Return the [x, y] coordinate for the center point of the cell that contains the specified text.  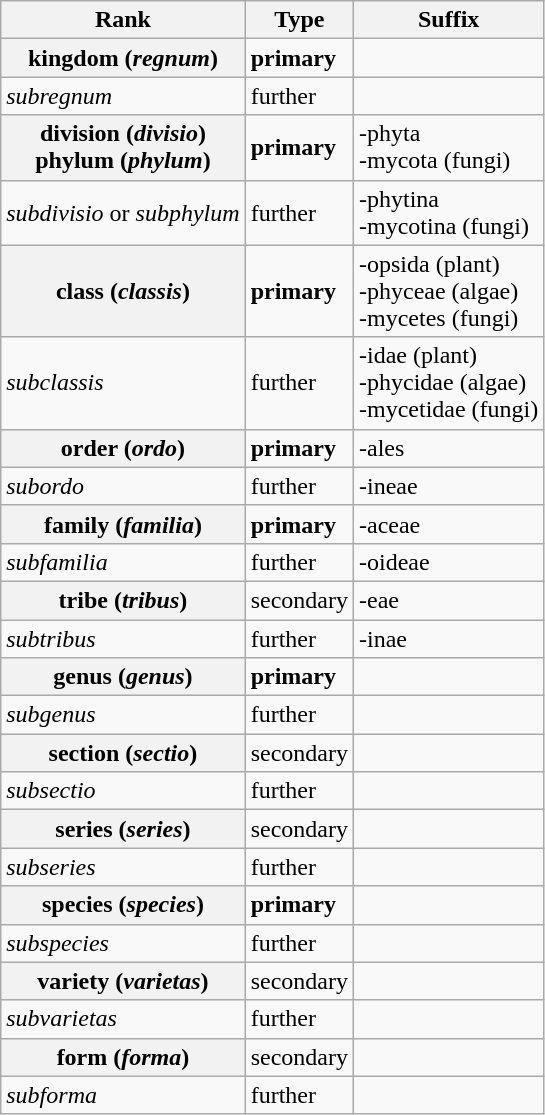
subvarietas [123, 1019]
-ineae [448, 486]
‑oideae [448, 562]
species (species) [123, 905]
tribe (tribus) [123, 600]
-ales [448, 448]
‑phytina-mycotina (fungi) [448, 212]
subgenus [123, 715]
order (ordo) [123, 448]
subspecies [123, 943]
subordo [123, 486]
Type [299, 20]
‑inae [448, 639]
subsectio [123, 791]
‑idae (plant)‑phycidae (algae)-mycetidae (fungi) [448, 383]
subforma [123, 1095]
division (divisio)phylum (phylum) [123, 148]
subdivisio or subphylum [123, 212]
Rank [123, 20]
subregnum [123, 96]
series (series) [123, 829]
form (forma) [123, 1057]
‑opsida (plant)‑phyceae (algae)-mycetes (fungi) [448, 291]
Suffix [448, 20]
‑phyta-mycota (fungi) [448, 148]
variety (varietas) [123, 981]
subtribus [123, 639]
section (sectio) [123, 753]
-aceae [448, 524]
-eae [448, 600]
family (familia) [123, 524]
genus (genus) [123, 677]
subclassis [123, 383]
class (classis) [123, 291]
subfamilia [123, 562]
subseries [123, 867]
kingdom (regnum) [123, 58]
